Locate the cell with the specified text and output its (x, y) center coordinate. 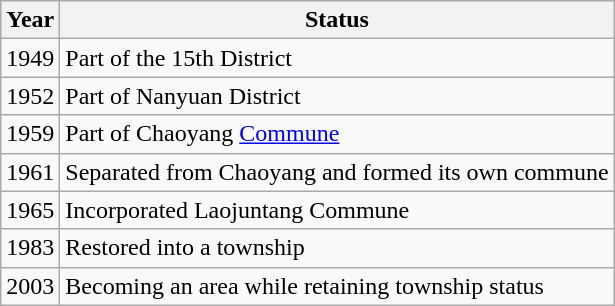
1983 (30, 248)
Incorporated Laojuntang Commune (337, 210)
Part of the 15th District (337, 58)
1965 (30, 210)
Separated from Chaoyang and formed its own commune (337, 172)
1959 (30, 134)
Becoming an area while retaining township status (337, 286)
Status (337, 20)
1961 (30, 172)
1952 (30, 96)
Part of Nanyuan District (337, 96)
2003 (30, 286)
Part of Chaoyang Commune (337, 134)
Year (30, 20)
1949 (30, 58)
Restored into a township (337, 248)
